Locate the cell with the specified text and output its [X, Y] center coordinate. 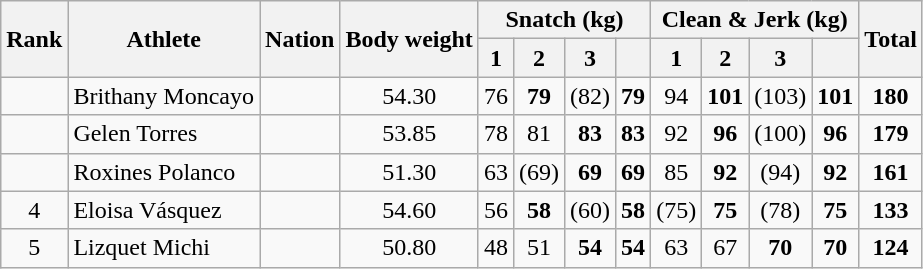
Total [891, 39]
161 [891, 172]
Clean & Jerk (kg) [755, 20]
(100) [780, 134]
Snatch (kg) [564, 20]
54.60 [409, 210]
Roxines Polanco [164, 172]
78 [496, 134]
(78) [780, 210]
Rank [34, 39]
Eloisa Vásquez [164, 210]
67 [726, 248]
54.30 [409, 96]
76 [496, 96]
(75) [676, 210]
Gelen Torres [164, 134]
Brithany Moncayo [164, 96]
94 [676, 96]
85 [676, 172]
(82) [590, 96]
4 [34, 210]
53.85 [409, 134]
(94) [780, 172]
56 [496, 210]
5 [34, 248]
124 [891, 248]
Body weight [409, 39]
Athlete [164, 39]
Lizquet Michi [164, 248]
51 [538, 248]
179 [891, 134]
81 [538, 134]
50.80 [409, 248]
Nation [300, 39]
(60) [590, 210]
(103) [780, 96]
48 [496, 248]
51.30 [409, 172]
133 [891, 210]
(69) [538, 172]
180 [891, 96]
